Scan for the cell matching the given text and deliver its [X, Y] coordinate at center. 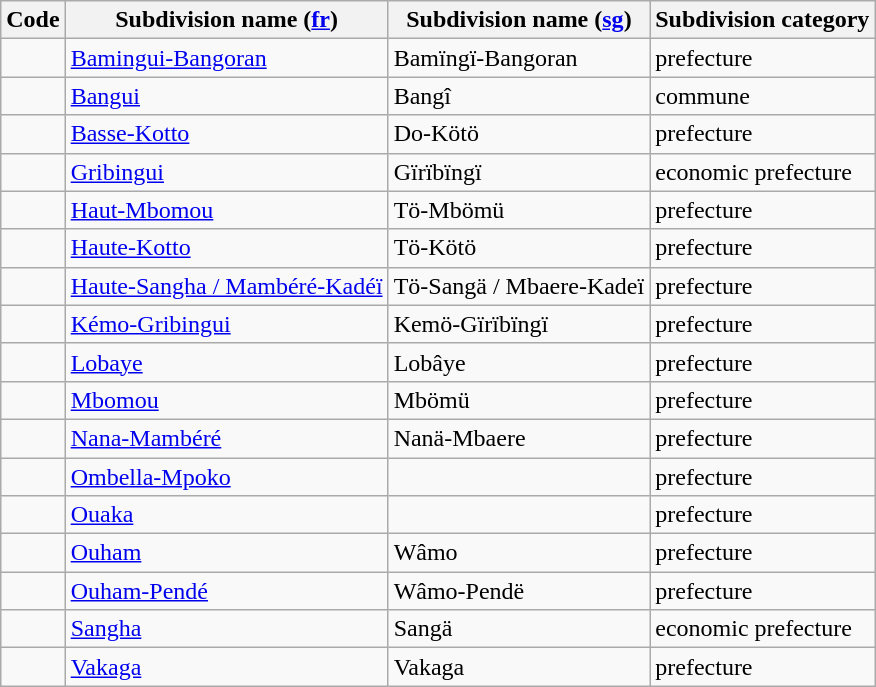
Ombella-Mpoko [226, 477]
Sangä [519, 629]
Tö-Mbömü [519, 210]
Haute-Sangha / Mambéré-Kadéï [226, 286]
Do-Kötö [519, 134]
Gïrïbïngï [519, 172]
Bamïngï-Bangoran [519, 58]
Ouaka [226, 515]
Subdivision category [762, 20]
Ouham [226, 553]
Subdivision name (sg) [519, 20]
Mbomou [226, 400]
Tö-Kötö [519, 248]
Wâmo [519, 553]
Subdivision name (fr) [226, 20]
commune [762, 96]
Lobaye [226, 362]
Haut-Mbomou [226, 210]
Gribingui [226, 172]
Lobâye [519, 362]
Bangî [519, 96]
Bamingui-Bangoran [226, 58]
Tö-Sangä / Mbaere-Kadeï [519, 286]
Sangha [226, 629]
Wâmo-Pendë [519, 591]
Haute-Kotto [226, 248]
Nana-Mambéré [226, 438]
Code [33, 20]
Kemö-Gïrïbïngï [519, 324]
Bangui [226, 96]
Ouham-Pendé [226, 591]
Nanä-Mbaere [519, 438]
Basse-Kotto [226, 134]
Kémo-Gribingui [226, 324]
Mbömü [519, 400]
